Extract the (X, Y) coordinate from the center of the cell holding the provided text.  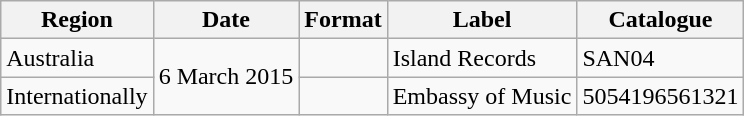
Label (482, 20)
SAN04 (660, 58)
Format (343, 20)
5054196561321 (660, 96)
Catalogue (660, 20)
6 March 2015 (226, 77)
Australia (77, 58)
Region (77, 20)
Internationally (77, 96)
Island Records (482, 58)
Embassy of Music (482, 96)
Date (226, 20)
